Search for the cell housing the specified text and yield its (x, y) center coordinate. 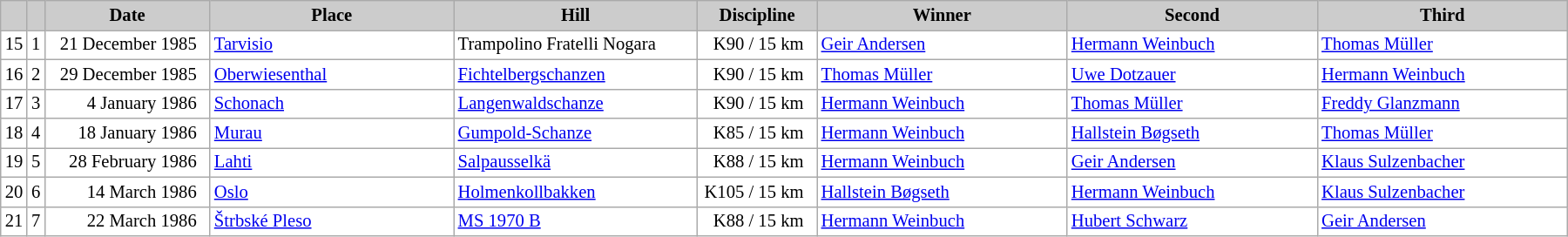
Place (332, 15)
28 February 1986 (127, 162)
Second (1192, 15)
5 (36, 162)
Third (1443, 15)
Schonach (332, 104)
16 (14, 74)
4 (36, 133)
17 (14, 104)
14 March 1986 (127, 192)
Oberwiesenthal (332, 74)
22 March 1986 (127, 221)
Tarvisio (332, 44)
Hill (576, 15)
6 (36, 192)
29 December 1985 (127, 74)
Oslo (332, 192)
Gumpold-Schanze (576, 133)
K105 / 15 km (756, 192)
MS 1970 B (576, 221)
Lahti (332, 162)
4 January 1986 (127, 104)
21 December 1985 (127, 44)
Discipline (756, 15)
7 (36, 221)
Uwe Dotzauer (1192, 74)
21 (14, 221)
18 January 1986 (127, 133)
1 (36, 44)
Hubert Schwarz (1192, 221)
19 (14, 162)
18 (14, 133)
20 (14, 192)
3 (36, 104)
Murau (332, 133)
Freddy Glanzmann (1443, 104)
Langenwaldschanze (576, 104)
Trampolino Fratelli Nogara (576, 44)
2 (36, 74)
Holmenkollbakken (576, 192)
Date (127, 15)
Fichtelbergschanzen (576, 74)
Salpausselkä (576, 162)
Winner (943, 15)
Štrbské Pleso (332, 221)
K85 / 15 km (756, 133)
15 (14, 44)
